Return the [X, Y] coordinate for the center point of the cell that contains the specified text.  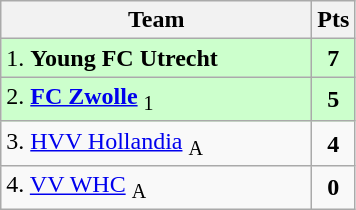
3. HVV Hollandia A [156, 143]
0 [334, 188]
2. FC Zwolle 1 [156, 99]
4 [334, 143]
Team [156, 20]
Pts [334, 20]
1. Young FC Utrecht [156, 58]
7 [334, 58]
5 [334, 99]
4. VV WHC A [156, 188]
